Capture the cell that displays the provided text and extract its [X, Y] central coordinate. 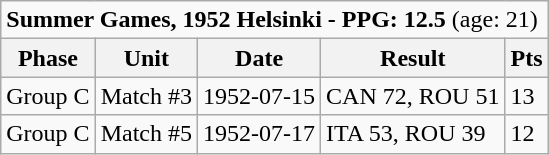
ITA 53, ROU 39 [413, 134]
Phase [48, 58]
CAN 72, ROU 51 [413, 96]
13 [526, 96]
Result [413, 58]
1952-07-17 [260, 134]
12 [526, 134]
Summer Games, 1952 Helsinki - PPG: 12.5 (age: 21) [274, 20]
Match #3 [146, 96]
Unit [146, 58]
Date [260, 58]
1952-07-15 [260, 96]
Pts [526, 58]
Match #5 [146, 134]
